Extract the (x, y) coordinate from the center of the cell holding the provided text.  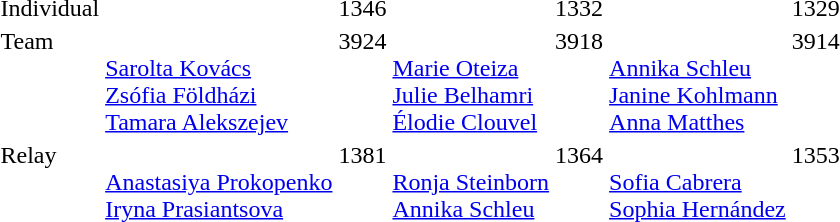
3924 (362, 82)
Sarolta KovácsZsófia FöldháziTamara Alekszejev (219, 82)
Annika SchleuJanine KohlmannAnna Matthes (698, 82)
3918 (580, 82)
Marie OteizaJulie BelhamriÉlodie Clouvel (471, 82)
